Extract the (X, Y) coordinate from the center of the cell holding the provided text.  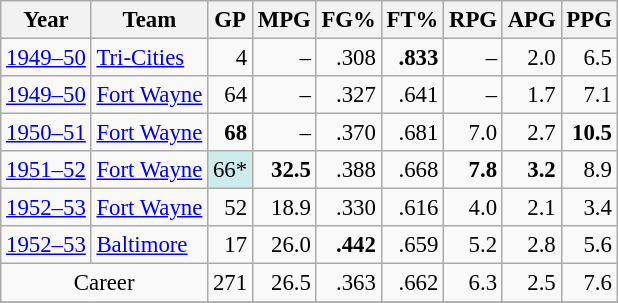
2.5 (532, 283)
32.5 (284, 170)
.659 (412, 245)
66* (230, 170)
7.0 (474, 133)
APG (532, 20)
26.5 (284, 283)
4.0 (474, 208)
2.1 (532, 208)
26.0 (284, 245)
GP (230, 20)
18.9 (284, 208)
2.0 (532, 58)
64 (230, 95)
6.3 (474, 283)
2.8 (532, 245)
7.6 (589, 283)
Tri-Cities (150, 58)
.388 (348, 170)
Team (150, 20)
1950–51 (46, 133)
Baltimore (150, 245)
.681 (412, 133)
.363 (348, 283)
.308 (348, 58)
.641 (412, 95)
MPG (284, 20)
.662 (412, 283)
PPG (589, 20)
6.5 (589, 58)
5.2 (474, 245)
2.7 (532, 133)
68 (230, 133)
.327 (348, 95)
271 (230, 283)
.616 (412, 208)
3.4 (589, 208)
FT% (412, 20)
.442 (348, 245)
5.6 (589, 245)
RPG (474, 20)
52 (230, 208)
4 (230, 58)
7.1 (589, 95)
8.9 (589, 170)
1.7 (532, 95)
.370 (348, 133)
10.5 (589, 133)
Year (46, 20)
.330 (348, 208)
Career (104, 283)
1951–52 (46, 170)
.668 (412, 170)
17 (230, 245)
FG% (348, 20)
3.2 (532, 170)
7.8 (474, 170)
.833 (412, 58)
